From the cell containing the given text, extract its center point as [x, y] coordinate. 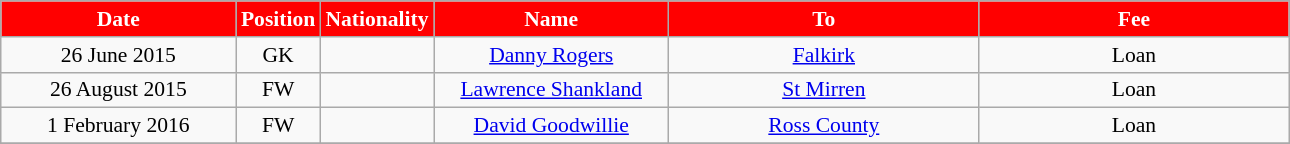
Fee [1134, 19]
Name [552, 19]
Lawrence Shankland [552, 90]
GK [278, 55]
Date [118, 19]
26 August 2015 [118, 90]
To [824, 19]
Position [278, 19]
David Goodwillie [552, 126]
26 June 2015 [118, 55]
Danny Rogers [552, 55]
St Mirren [824, 90]
Nationality [376, 19]
Ross County [824, 126]
1 February 2016 [118, 126]
Falkirk [824, 55]
